Search for the cell housing the specified text and yield its [x, y] center coordinate. 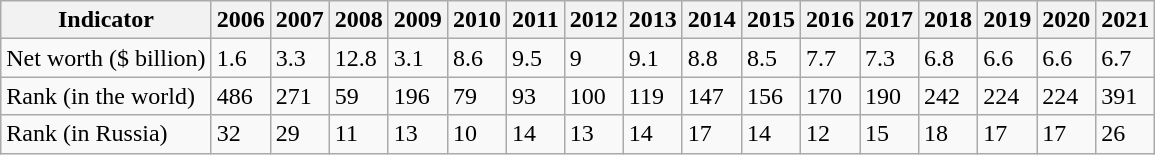
15 [890, 134]
156 [770, 96]
147 [712, 96]
6.7 [1126, 58]
486 [240, 96]
9 [594, 58]
2014 [712, 20]
2021 [1126, 20]
18 [948, 134]
93 [535, 96]
7.3 [890, 58]
12 [830, 134]
2018 [948, 20]
2007 [300, 20]
79 [476, 96]
119 [652, 96]
2013 [652, 20]
391 [1126, 96]
9.1 [652, 58]
190 [890, 96]
2020 [1066, 20]
9.5 [535, 58]
29 [300, 134]
12.8 [358, 58]
2015 [770, 20]
242 [948, 96]
1.6 [240, 58]
7.7 [830, 58]
Rank (in Russia) [106, 134]
170 [830, 96]
271 [300, 96]
2011 [535, 20]
26 [1126, 134]
2017 [890, 20]
196 [418, 96]
8.8 [712, 58]
6.8 [948, 58]
10 [476, 134]
3.3 [300, 58]
3.1 [418, 58]
11 [358, 134]
8.5 [770, 58]
32 [240, 134]
59 [358, 96]
8.6 [476, 58]
2006 [240, 20]
2016 [830, 20]
Net worth ($ billion) [106, 58]
2019 [1008, 20]
100 [594, 96]
2008 [358, 20]
2012 [594, 20]
Indicator [106, 20]
2009 [418, 20]
2010 [476, 20]
Rank (in the world) [106, 96]
